Identify which cell holds the provided text, then report its (X, Y) central coordinate. 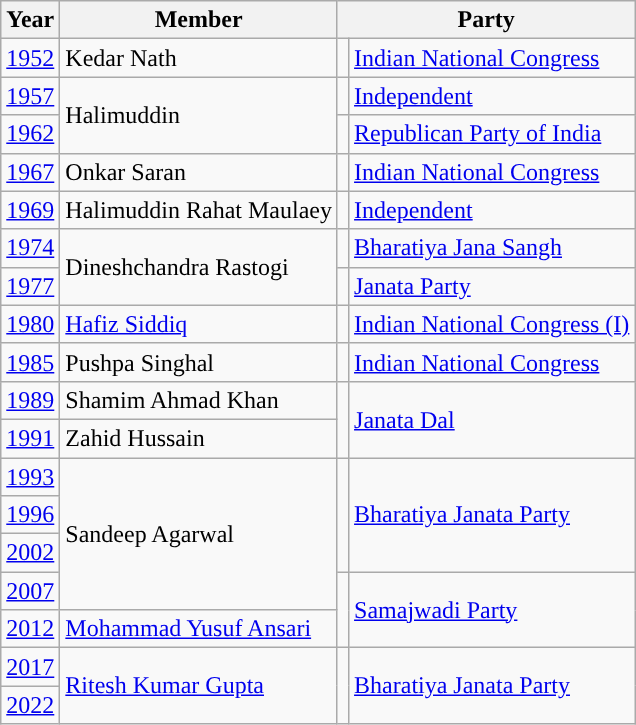
1957 (30, 96)
Halimuddin (199, 115)
1952 (30, 58)
Zahid Hussain (199, 438)
Dineshchandra Rastogi (199, 267)
Janata Dal (492, 419)
2002 (30, 553)
Onkar Saran (199, 172)
Pushpa Singhal (199, 362)
2012 (30, 629)
Mohammad Yusuf Ansari (199, 629)
Party (486, 20)
Sandeep Agarwal (199, 534)
Halimuddin Rahat Maulaey (199, 210)
Hafiz Siddiq (199, 324)
2017 (30, 667)
Year (30, 20)
1985 (30, 362)
1980 (30, 324)
2007 (30, 591)
Ritesh Kumar Gupta (199, 686)
1989 (30, 400)
1977 (30, 286)
1969 (30, 210)
Shamim Ahmad Khan (199, 400)
Republican Party of India (492, 134)
Bharatiya Jana Sangh (492, 248)
1996 (30, 515)
Janata Party (492, 286)
1967 (30, 172)
Indian National Congress (I) (492, 324)
2022 (30, 705)
Member (199, 20)
Samajwadi Party (492, 610)
1962 (30, 134)
1974 (30, 248)
1991 (30, 438)
1993 (30, 477)
Kedar Nath (199, 58)
